Locate the cell with the specified text and output its (x, y) center coordinate. 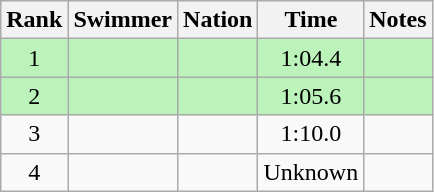
Unknown (311, 172)
2 (34, 96)
Notes (398, 20)
1:10.0 (311, 134)
Swimmer (123, 20)
4 (34, 172)
1:04.4 (311, 58)
Rank (34, 20)
3 (34, 134)
1:05.6 (311, 96)
Nation (218, 20)
1 (34, 58)
Time (311, 20)
